Scan for the cell matching the given text and deliver its [x, y] coordinate at center. 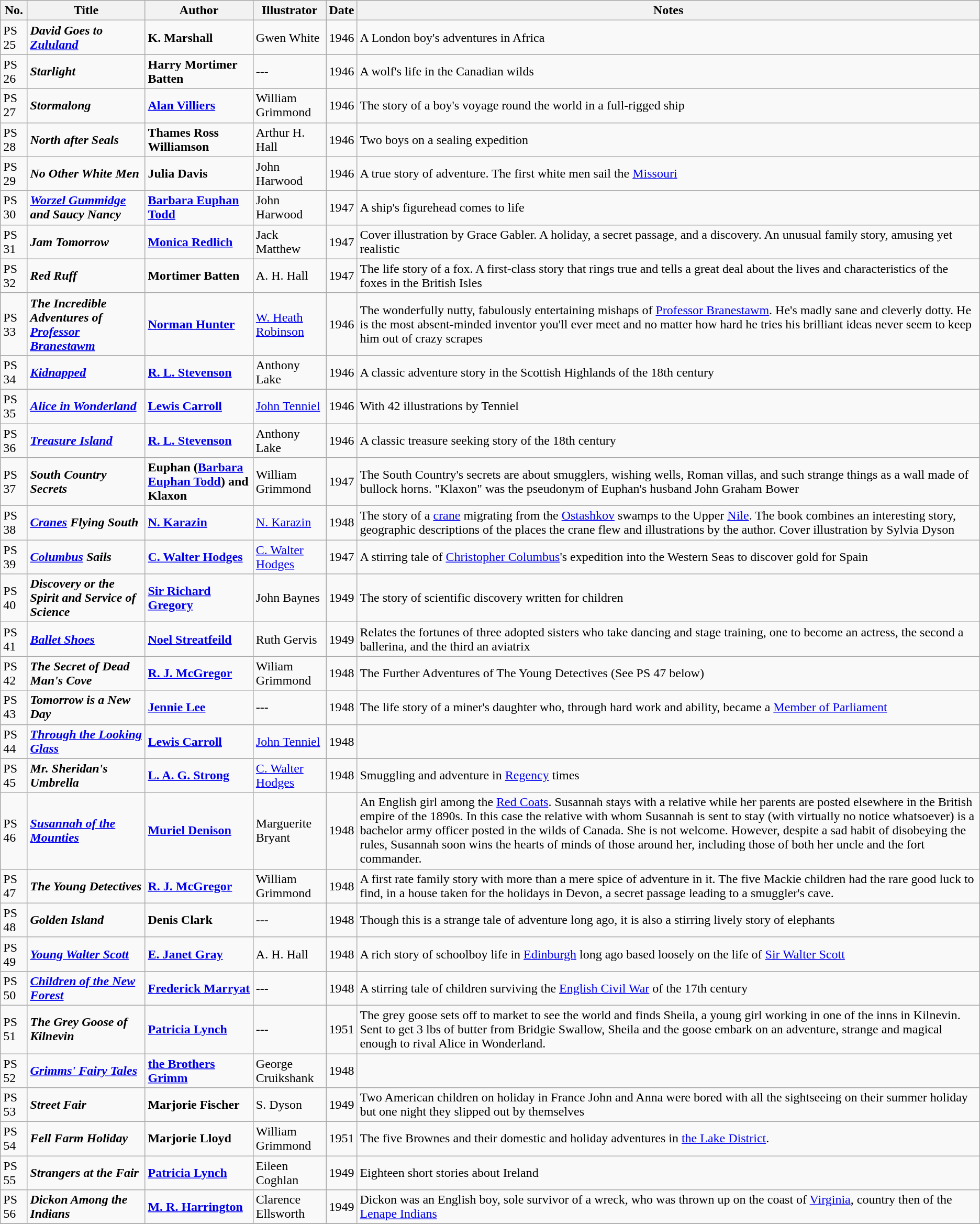
David Goes to Zululand [86, 38]
Stormalong [86, 106]
Denis Clark [199, 920]
Fell Farm Holiday [86, 1139]
Ruth Gervis [289, 639]
PS 42 [14, 674]
PS 46 [14, 831]
Kidnapped [86, 372]
The story of scientific discovery written for children [668, 598]
Treasure Island [86, 440]
Dickon Among the Indians [86, 1207]
Wiliam Grimmond [289, 674]
Thames Ross Williamson [199, 139]
Clarence Ellsworth [289, 1207]
A classic treasure seeking story of the 18th century [668, 440]
PS 53 [14, 1105]
A wolf's life in the Canadian wilds [668, 71]
Noel Streatfeild [199, 639]
Mortimer Batten [199, 275]
Notes [668, 10]
A rich story of schoolboy life in Edinburgh long ago based loosely on the life of Sir Walter Scott [668, 954]
PS 50 [14, 988]
PS 38 [14, 523]
Though this is a strange tale of adventure long ago, it is also a stirring lively story of elephants [668, 920]
M. R. Harrington [199, 1207]
W. Heath Robinson [289, 324]
Cover illustration by Grace Gabler. A holiday, a secret passage, and a discovery. An unusual family story, amusing yet realistic [668, 242]
No Other White Men [86, 174]
No. [14, 10]
PS 54 [14, 1139]
Red Ruff [86, 275]
Grimms' Fairy Tales [86, 1071]
E. Janet Gray [199, 954]
Through the Looking Glass [86, 742]
PS 27 [14, 106]
PS 43 [14, 707]
The Further Adventures of The Young Detectives (See PS 47 below) [668, 674]
The Young Detectives [86, 886]
Illustrator [289, 10]
Norman Hunter [199, 324]
Marguerite Bryant [289, 831]
PS 31 [14, 242]
Columbus Sails [86, 557]
Jennie Lee [199, 707]
Discovery or the Spirit and Service of Science [86, 598]
The five Brownes and their domestic and holiday adventures in the Lake District. [668, 1139]
Date [341, 10]
John Baynes [289, 598]
North after Seals [86, 139]
Dickon was an English boy, sole survivor of a wreck, who was thrown up on the coast of Virginia, country then of the Lenape Indians [668, 1207]
Mr. Sheridan's Umbrella [86, 775]
The life story of a miner's daughter who, through hard work and ability, became a Member of Parliament [668, 707]
PS 26 [14, 71]
Worzel Gummidge and Saucy Nancy [86, 207]
PS 41 [14, 639]
The Secret of Dead Man's Cove [86, 674]
Golden Island [86, 920]
Author [199, 10]
the Brothers Grimm [199, 1071]
L. A. G. Strong [199, 775]
PS 39 [14, 557]
PS 49 [14, 954]
Strangers at the Fair [86, 1173]
Street Fair [86, 1105]
The Grey Goose of Kilnevin [86, 1029]
PS 48 [14, 920]
Monica Redlich [199, 242]
PS 56 [14, 1207]
A stirring tale of Christopher Columbus's expedition into the Western Seas to discover gold for Spain [668, 557]
Smuggling and adventure in Regency times [668, 775]
With 42 illustrations by Tenniel [668, 406]
Alan Villiers [199, 106]
Two boys on a sealing expedition [668, 139]
A classic adventure story in the Scottish Highlands of the 18th century [668, 372]
Eileen Coghlan [289, 1173]
PS 40 [14, 598]
PS 55 [14, 1173]
Jack Matthew [289, 242]
PS 34 [14, 372]
PS 52 [14, 1071]
PS 28 [14, 139]
Harry Mortimer Batten [199, 71]
S. Dyson [289, 1105]
Sir Richard Gregory [199, 598]
Ballet Shoes [86, 639]
The story of a boy's voyage round the world in a full-rigged ship [668, 106]
Marjorie Fischer [199, 1105]
Susannah of the Mounties [86, 831]
Title [86, 10]
George Cruikshank [289, 1071]
PS 32 [14, 275]
PS 35 [14, 406]
PS 36 [14, 440]
PS 25 [14, 38]
Julia Davis [199, 174]
Frederick Marryat [199, 988]
Arthur H. Hall [289, 139]
South Country Secrets [86, 482]
A London boy's adventures in Africa [668, 38]
Marjorie Lloyd [199, 1139]
Jam Tomorrow [86, 242]
The Incredible Adventures of Professor Branestawm [86, 324]
A true story of adventure. The first white men sail the Missouri [668, 174]
Young Walter Scott [86, 954]
Starlight [86, 71]
PS 33 [14, 324]
Barbara Euphan Todd [199, 207]
Euphan (Barbara Euphan Todd) and Klaxon [199, 482]
A ship's figurehead comes to life [668, 207]
Alice in Wonderland [86, 406]
Children of the New Forest [86, 988]
PS 29 [14, 174]
PS 45 [14, 775]
PS 44 [14, 742]
Gwen White [289, 38]
Eighteen short stories about Ireland [668, 1173]
Cranes Flying South [86, 523]
Tomorrow is a New Day [86, 707]
PS 47 [14, 886]
PS 30 [14, 207]
Muriel Denison [199, 831]
K. Marshall [199, 38]
PS 51 [14, 1029]
A stirring tale of children surviving the English Civil War of the 17th century [668, 988]
PS 37 [14, 482]
